From the cell containing the given text, extract its center point as [x, y] coordinate. 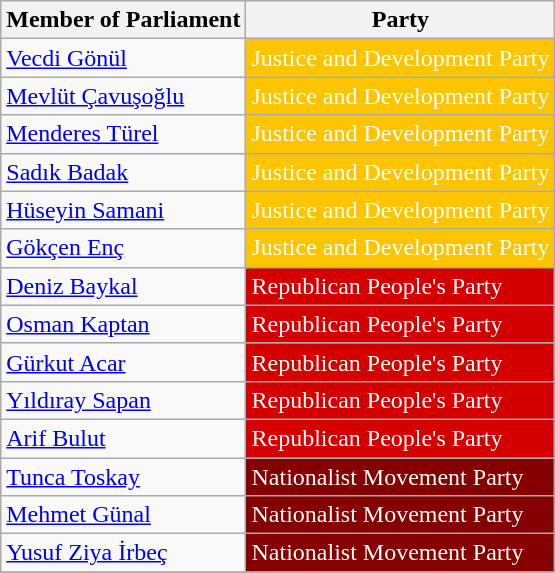
Party [400, 20]
Osman Kaptan [124, 324]
Yusuf Ziya İrbeç [124, 553]
Arif Bulut [124, 438]
Sadık Badak [124, 172]
Gökçen Enç [124, 248]
Menderes Türel [124, 134]
Mehmet Günal [124, 515]
Hüseyin Samani [124, 210]
Deniz Baykal [124, 286]
Yıldıray Sapan [124, 400]
Tunca Toskay [124, 477]
Member of Parliament [124, 20]
Gürkut Acar [124, 362]
Mevlüt Çavuşoğlu [124, 96]
Vecdi Gönül [124, 58]
